Scan for the cell matching the given text and deliver its (x, y) coordinate at center. 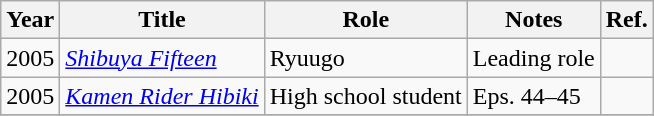
Notes (534, 20)
Shibuya Fifteen (162, 58)
Ref. (626, 20)
Eps. 44–45 (534, 96)
Title (162, 20)
Leading role (534, 58)
Year (30, 20)
Kamen Rider Hibiki (162, 96)
Role (366, 20)
High school student (366, 96)
Ryuugo (366, 58)
